For the text-containing cell, return its midpoint in (x, y) coordinate format. 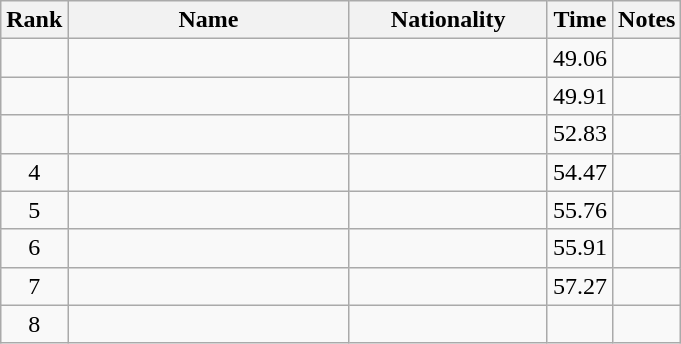
49.06 (580, 58)
7 (34, 286)
Name (208, 20)
Nationality (448, 20)
54.47 (580, 172)
57.27 (580, 286)
Time (580, 20)
4 (34, 172)
55.91 (580, 248)
55.76 (580, 210)
49.91 (580, 96)
Notes (647, 20)
52.83 (580, 134)
5 (34, 210)
6 (34, 248)
8 (34, 324)
Rank (34, 20)
